Scan for the cell matching the given text and deliver its (x, y) coordinate at center. 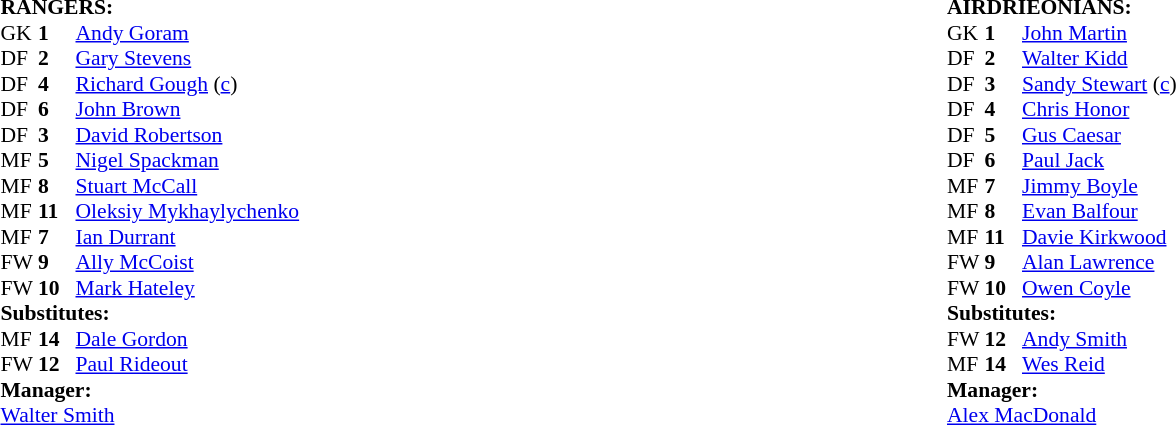
Ally McCoist (188, 263)
Mark Hateley (188, 288)
Richard Gough (c) (188, 84)
Gary Stevens (188, 59)
Paul Rideout (188, 365)
Dale Gordon (188, 339)
Nigel Spackman (188, 161)
Oleksiy Mykhaylychenko (188, 211)
Stuart McCall (188, 186)
Ian Durrant (188, 237)
John Brown (188, 109)
Substitutes: (150, 313)
Andy Goram (188, 33)
Manager: (150, 390)
David Robertson (188, 135)
